Output the [x, y] coordinate of the center of the cell containing the given text.  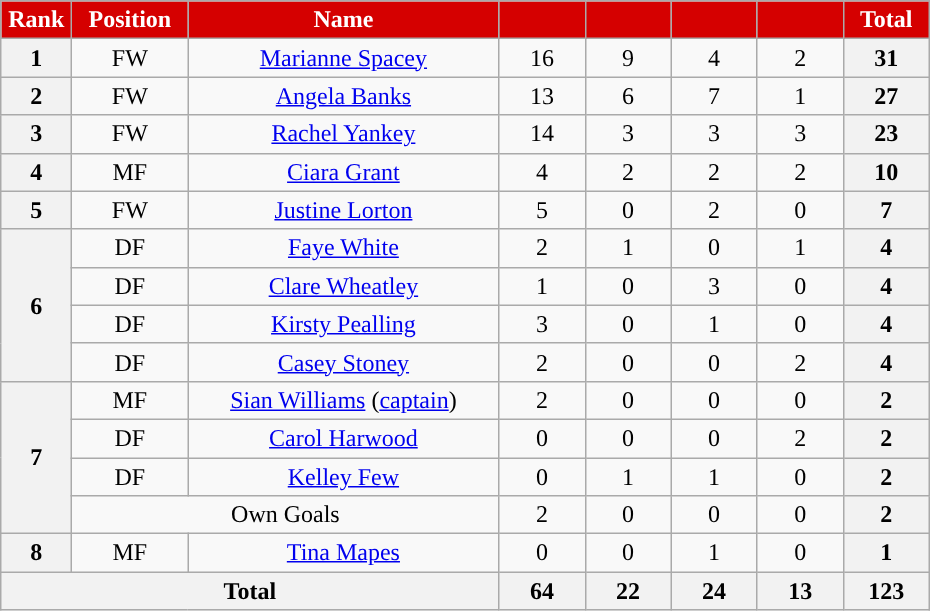
Ciara Grant [344, 172]
Angela Banks [344, 96]
Clare Wheatley [344, 286]
10 [886, 172]
Tina Mapes [344, 553]
Name [344, 20]
64 [542, 591]
Casey Stoney [344, 362]
Carol Harwood [344, 438]
Marianne Spacey [344, 58]
16 [542, 58]
8 [36, 553]
Sian Williams (captain) [344, 400]
123 [886, 591]
Own Goals [286, 515]
Rank [36, 20]
22 [628, 591]
Position [130, 20]
27 [886, 96]
Kelley Few [344, 477]
24 [714, 591]
9 [628, 58]
Kirsty Pealling [344, 324]
Justine Lorton [344, 210]
Faye White [344, 248]
31 [886, 58]
14 [542, 134]
Rachel Yankey [344, 134]
23 [886, 134]
